Extract the [x, y] coordinate from the center of the cell holding the provided text.  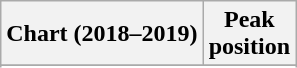
Peakposition [249, 34]
Chart (2018–2019) [102, 34]
